Output the [X, Y] coordinate of the center of the cell containing the given text.  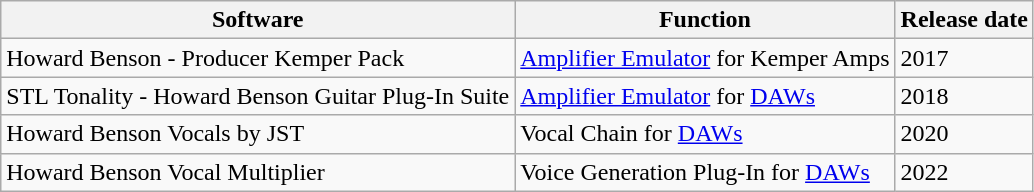
Voice Generation Plug-In for DAWs [705, 172]
Amplifier Emulator for DAWs [705, 96]
2022 [964, 172]
2018 [964, 96]
2020 [964, 134]
Function [705, 20]
STL Tonality - Howard Benson Guitar Plug-In Suite [258, 96]
Amplifier Emulator for Kemper Amps [705, 58]
Software [258, 20]
Howard Benson Vocal Multiplier [258, 172]
Release date [964, 20]
Vocal Chain for DAWs [705, 134]
Howard Benson Vocals by JST [258, 134]
Howard Benson - Producer Kemper Pack [258, 58]
2017 [964, 58]
